From the cell containing the given text, extract its center point as [X, Y] coordinate. 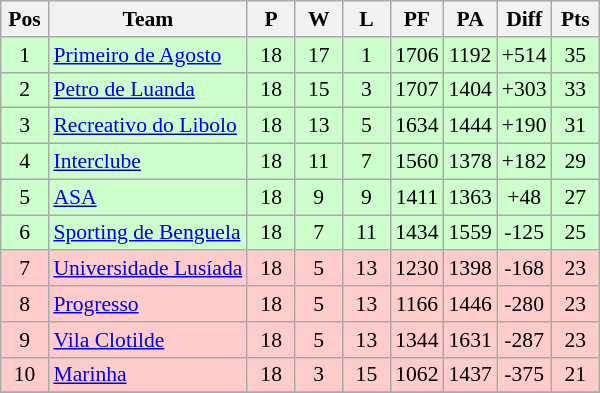
Diff [524, 19]
-287 [524, 340]
L [367, 19]
8 [25, 304]
25 [575, 233]
1437 [470, 375]
1398 [470, 269]
+190 [524, 126]
1559 [470, 233]
W [319, 19]
1706 [416, 55]
Primeiro de Agosto [148, 55]
1062 [416, 375]
1363 [470, 197]
+514 [524, 55]
Marinha [148, 375]
-375 [524, 375]
Interclube [148, 162]
1444 [470, 126]
-280 [524, 304]
6 [25, 233]
1631 [470, 340]
29 [575, 162]
17 [319, 55]
27 [575, 197]
1378 [470, 162]
1166 [416, 304]
31 [575, 126]
21 [575, 375]
1446 [470, 304]
Pos [25, 19]
1230 [416, 269]
Universidade Lusíada [148, 269]
Pts [575, 19]
2 [25, 90]
35 [575, 55]
1404 [470, 90]
Recreativo do Libolo [148, 126]
Sporting de Benguela [148, 233]
Progresso [148, 304]
4 [25, 162]
Petro de Luanda [148, 90]
1634 [416, 126]
1434 [416, 233]
+182 [524, 162]
+303 [524, 90]
ASA [148, 197]
10 [25, 375]
33 [575, 90]
Vila Clotilde [148, 340]
1192 [470, 55]
-125 [524, 233]
Team [148, 19]
P [271, 19]
-168 [524, 269]
PF [416, 19]
PA [470, 19]
1707 [416, 90]
1344 [416, 340]
1560 [416, 162]
1411 [416, 197]
+48 [524, 197]
